Identify which cell holds the provided text, then report its [x, y] central coordinate. 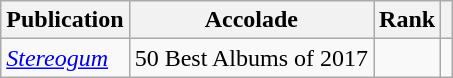
Stereogum [65, 58]
50 Best Albums of 2017 [251, 58]
Rank [408, 20]
Accolade [251, 20]
Publication [65, 20]
